Identify which cell holds the provided text, then report its [X, Y] central coordinate. 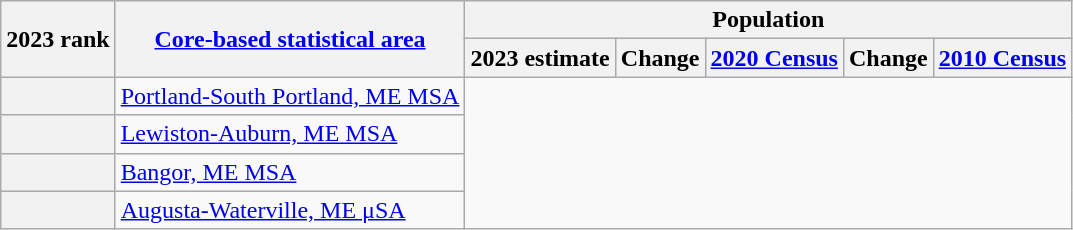
Population [768, 20]
Bangor, ME MSA [290, 172]
Portland-South Portland, ME MSA [290, 96]
Augusta-Waterville, ME μSA [290, 210]
2023 rank [58, 39]
2020 Census [774, 58]
2023 estimate [540, 58]
Core-based statistical area [290, 39]
Lewiston-Auburn, ME MSA [290, 134]
2010 Census [1002, 58]
